Determine the [x, y] coordinate at the center of the cell enclosing the given text.  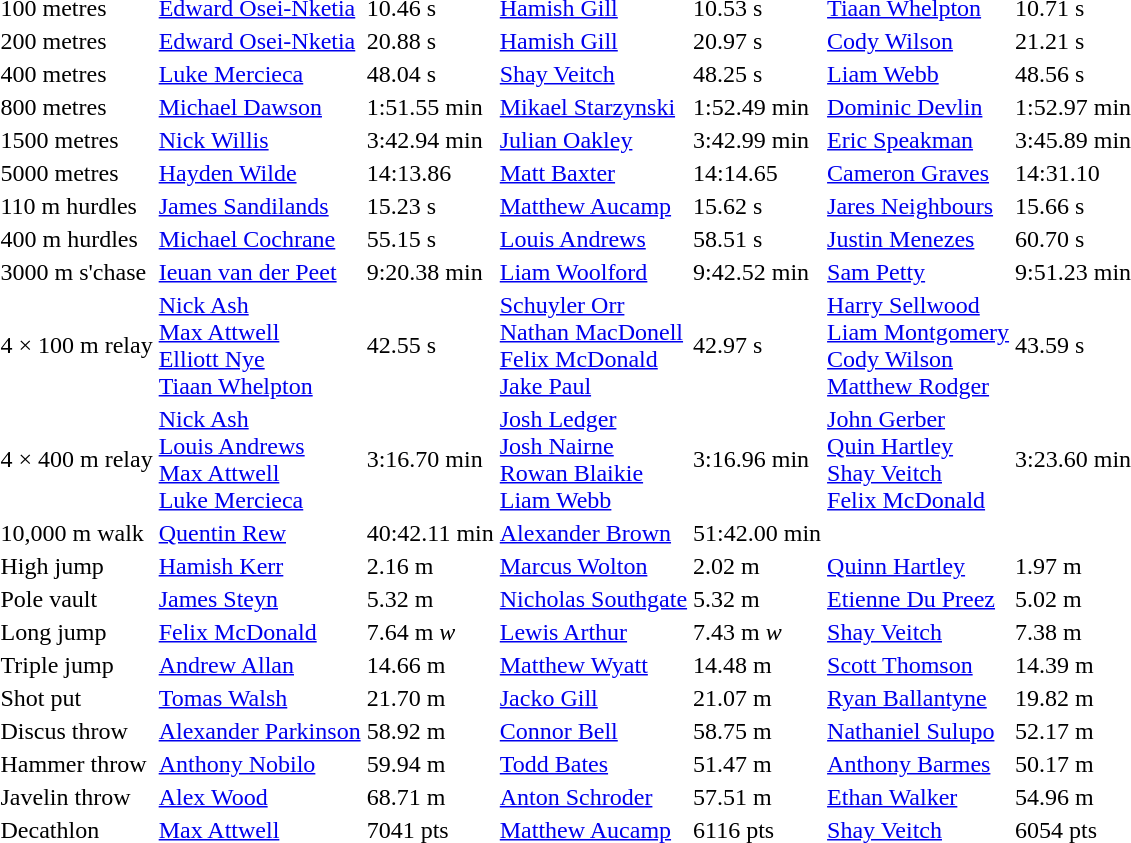
Quinn Hartley [918, 566]
Schuyler OrrNathan MacDonellFelix McDonaldJake Paul [593, 346]
Matthew Wyatt [593, 665]
Hayden Wilde [260, 173]
Ieuan van der Peet [260, 272]
Tomas Walsh [260, 698]
Cameron Graves [918, 173]
Ethan Walker [918, 797]
42.97 s [758, 346]
Jacko Gill [593, 698]
Anton Schroder [593, 797]
Louis Andrews [593, 239]
Connor Bell [593, 731]
1:52.49 min [758, 107]
Nicholas Southgate [593, 599]
2.16 m [430, 566]
Cody Wilson [918, 41]
Quentin Rew [260, 533]
Mikael Starzynski [593, 107]
7.43 m w [758, 632]
Matthew Aucamp [593, 206]
3:42.99 min [758, 140]
Michael Cochrane [260, 239]
3:42.94 min [430, 140]
14.48 m [758, 665]
Anthony Barmes [918, 764]
48.04 s [430, 74]
Liam Woolford [593, 272]
John GerberQuin HartleyShay VeitchFelix McDonald [918, 460]
58.51 s [758, 239]
21.70 m [430, 698]
20.88 s [430, 41]
Julian Oakley [593, 140]
Michael Dawson [260, 107]
9:42.52 min [758, 272]
Nathaniel Sulupo [918, 731]
Todd Bates [593, 764]
Anthony Nobilo [260, 764]
68.71 m [430, 797]
Hamish Kerr [260, 566]
7.64 m w [430, 632]
1:51.55 min [430, 107]
Liam Webb [918, 74]
2.02 m [758, 566]
48.25 s [758, 74]
51.47 m [758, 764]
21.07 m [758, 698]
14.66 m [430, 665]
Justin Menezes [918, 239]
40:42.11 min [430, 533]
Lewis Arthur [593, 632]
20.97 s [758, 41]
15.23 s [430, 206]
Marcus Wolton [593, 566]
Edward Osei-Nketia [260, 41]
Alexander Parkinson [260, 731]
Scott Thomson [918, 665]
Harry SellwoodLiam MontgomeryCody WilsonMatthew Rodger [918, 346]
9:20.38 min [430, 272]
Luke Mercieca [260, 74]
Matt Baxter [593, 173]
Jares Neighbours [918, 206]
14:14.65 [758, 173]
Etienne Du Preez [918, 599]
42.55 s [430, 346]
Josh LedgerJosh NairneRowan BlaikieLiam Webb [593, 460]
Nick Willis [260, 140]
James Sandilands [260, 206]
57.51 m [758, 797]
51:42.00 min [758, 533]
15.62 s [758, 206]
Sam Petty [918, 272]
58.75 m [758, 731]
58.92 m [430, 731]
Dominic Devlin [918, 107]
Alexander Brown [593, 533]
James Steyn [260, 599]
Alex Wood [260, 797]
59.94 m [430, 764]
3:16.70 min [430, 460]
Felix McDonald [260, 632]
55.15 s [430, 239]
Andrew Allan [260, 665]
14:13.86 [430, 173]
Nick AshLouis AndrewsMax AttwellLuke Mercieca [260, 460]
3:16.96 min [758, 460]
Eric Speakman [918, 140]
Hamish Gill [593, 41]
Ryan Ballantyne [918, 698]
Nick AshMax AttwellElliott NyeTiaan Whelpton [260, 346]
